For the text-containing cell, return its midpoint in (x, y) coordinate format. 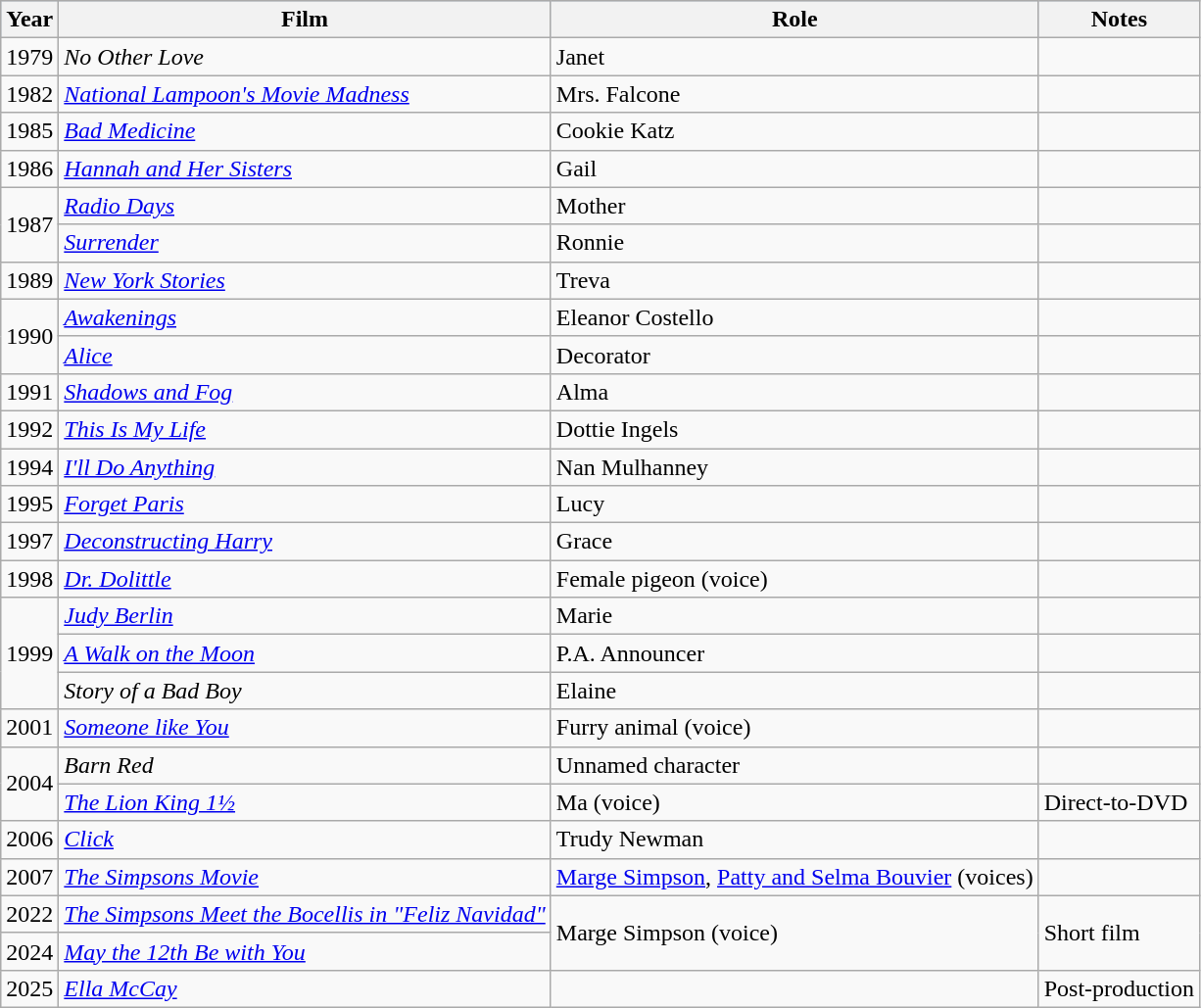
Lucy (794, 504)
Story of a Bad Boy (305, 691)
Marge Simpson (voice) (794, 933)
Janet (794, 57)
P.A. Announcer (794, 653)
2024 (29, 951)
Judy Berlin (305, 616)
Year (29, 20)
Alma (794, 392)
Bad Medicine (305, 131)
1987 (29, 224)
Marge Simpson, Patty and Selma Bouvier (voices) (794, 877)
Forget Paris (305, 504)
Ma (voice) (794, 802)
Treva (794, 280)
2006 (29, 840)
Surrender (305, 243)
Short film (1119, 933)
1979 (29, 57)
This Is My Life (305, 429)
Furry animal (voice) (794, 728)
New York Stories (305, 280)
Gail (794, 168)
Notes (1119, 20)
Someone like You (305, 728)
Ella McCay (305, 988)
Elaine (794, 691)
Film (305, 20)
Nan Mulhanney (794, 467)
Direct-to-DVD (1119, 802)
Shadows and Fog (305, 392)
Trudy Newman (794, 840)
I'll Do Anything (305, 467)
1991 (29, 392)
2001 (29, 728)
May the 12th Be with You (305, 951)
The Lion King 1½ (305, 802)
2004 (29, 784)
Alice (305, 355)
The Simpsons Meet the Bocellis in "Feliz Navidad" (305, 914)
1995 (29, 504)
Ronnie (794, 243)
1999 (29, 653)
1989 (29, 280)
1998 (29, 579)
1994 (29, 467)
Cookie Katz (794, 131)
Deconstructing Harry (305, 542)
1997 (29, 542)
2007 (29, 877)
1992 (29, 429)
Hannah and Her Sisters (305, 168)
Mrs. Falcone (794, 94)
Grace (794, 542)
Dr. Dolittle (305, 579)
Role (794, 20)
Decorator (794, 355)
Post-production (1119, 988)
The Simpsons Movie (305, 877)
Female pigeon (voice) (794, 579)
1986 (29, 168)
Click (305, 840)
Unnamed character (794, 765)
Mother (794, 206)
1985 (29, 131)
National Lampoon's Movie Madness (305, 94)
Radio Days (305, 206)
1982 (29, 94)
No Other Love (305, 57)
Awakenings (305, 317)
Barn Red (305, 765)
A Walk on the Moon (305, 653)
Marie (794, 616)
Dottie Ingels (794, 429)
1990 (29, 336)
Eleanor Costello (794, 317)
2025 (29, 988)
2022 (29, 914)
